Pinpoint the cell where the given text exists, returning its (x, y) midpoint coordinate. 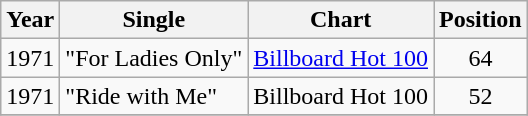
Year (30, 20)
Single (154, 20)
"For Ladies Only" (154, 58)
52 (481, 96)
"Ride with Me" (154, 96)
Chart (341, 20)
64 (481, 58)
Position (481, 20)
